Return the [x, y] coordinate for the center point of the cell that contains the specified text.  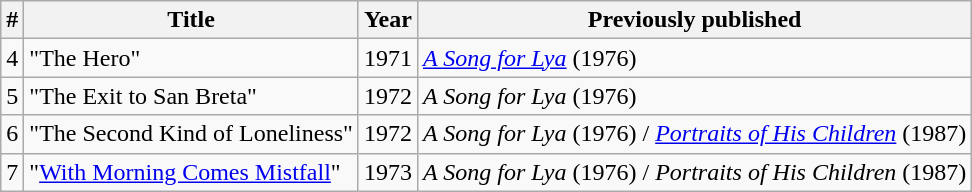
# [12, 20]
"The Hero" [192, 58]
"With Morning Comes Mistfall" [192, 172]
1973 [388, 172]
7 [12, 172]
4 [12, 58]
"The Exit to San Breta" [192, 96]
Title [192, 20]
"The Second Kind of Loneliness" [192, 134]
Year [388, 20]
1971 [388, 58]
5 [12, 96]
Previously published [694, 20]
6 [12, 134]
